Capture the cell that displays the provided text and extract its [X, Y] central coordinate. 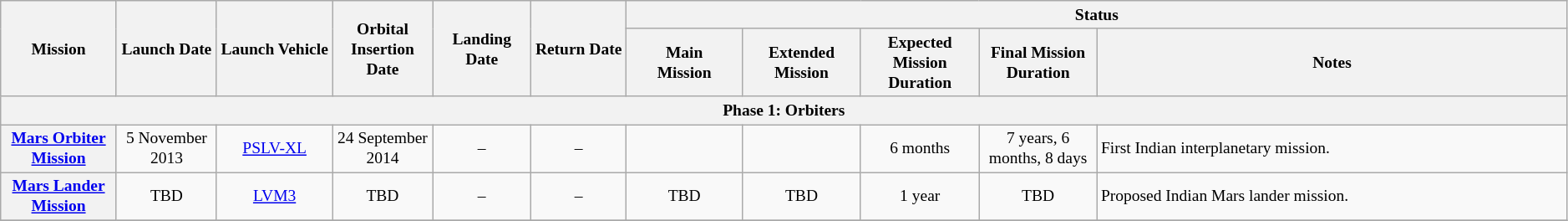
Mars Lander Mission [58, 196]
Phase 1: Orbiters [784, 110]
LVM3 [274, 196]
7 years, 6 months, 8 days [1038, 149]
Final MissionDuration [1038, 62]
Proposed Indian Mars lander mission. [1332, 196]
PSLV-XL [274, 149]
ExtendedMission [801, 62]
Launch Date [166, 49]
Expected MissionDuration [919, 62]
Mars Orbiter Mission [58, 149]
First Indian interplanetary mission. [1332, 149]
24 September 2014 [383, 149]
Launch Vehicle [274, 49]
5 November 2013 [166, 149]
Notes [1332, 62]
Orbital Insertion Date [383, 49]
6 months [919, 149]
1 year [919, 196]
Status [1097, 15]
MainMission [685, 62]
Mission [58, 49]
Return Date [578, 49]
Landing Date [481, 49]
